Return [x, y] of the center of cell containing provided text 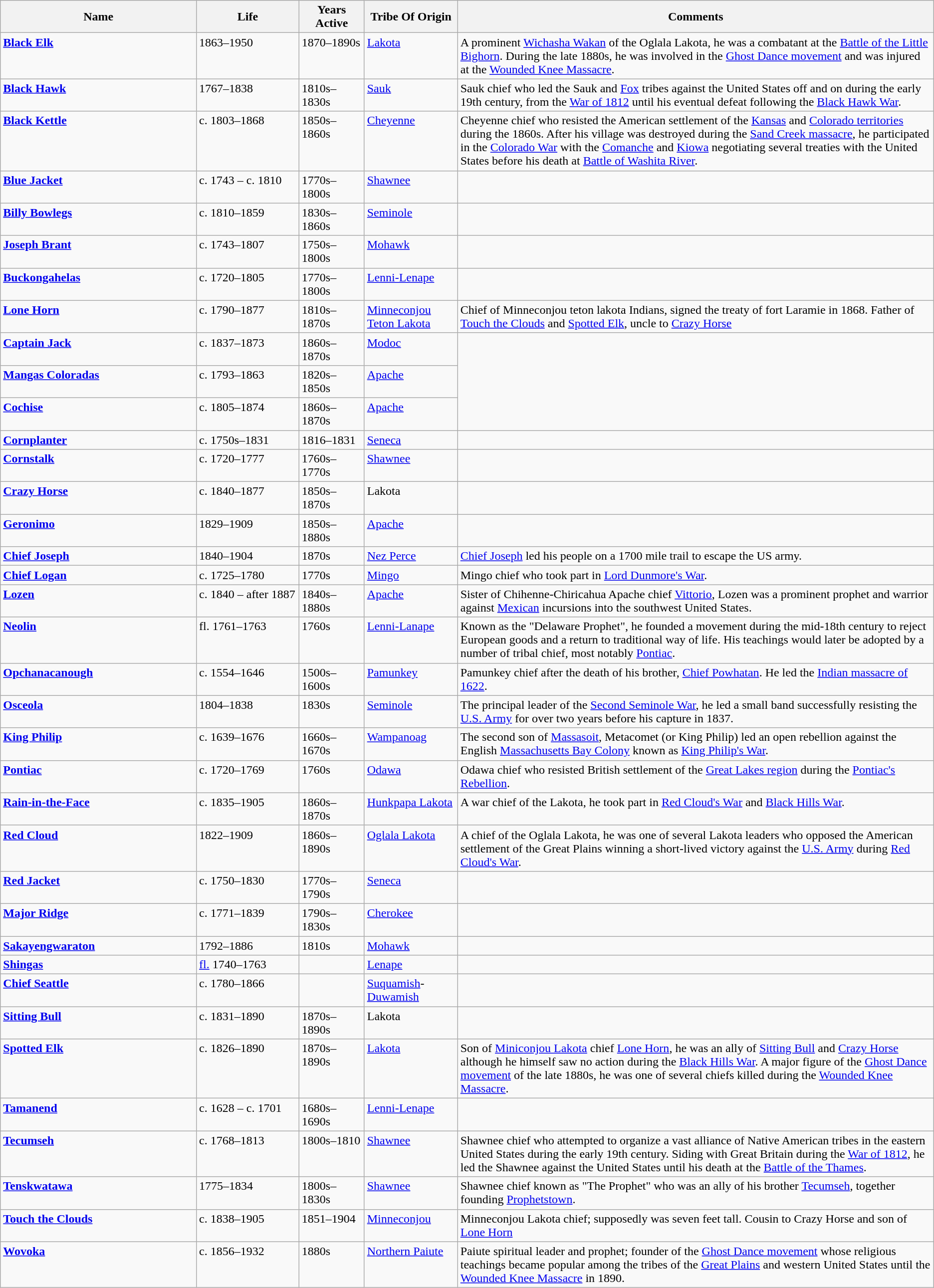
Minneconjou Lakota chief; supposedly was seven feet tall. Cousin to Crazy Horse and son of Lone Horn [696, 1225]
Pamunkey chief after the death of his brother, Chief Powhatan. He led the Indian massacre of 1622. [696, 679]
Shawnee chief known as "The Prophet" who was an ally of his brother Tecumseh, together founding Prophetstown. [696, 1193]
c. 1554–1646 [248, 679]
Tecumseh [99, 1154]
Tenskwatawa [99, 1193]
1770s–1790s [331, 887]
1880s [331, 1265]
Blue Jacket [99, 187]
Minneconjou Teton Lakota [411, 316]
1840–1904 [248, 556]
c. 1790–1877 [248, 316]
Wovoka [99, 1265]
1800s–1830s [331, 1193]
1680s–1690s [331, 1114]
1870s [331, 556]
Oglala Lakota [411, 848]
Chief Joseph [99, 556]
1816–1831 [331, 439]
Cheyenne [411, 141]
Mingo chief who took part in Lord Dunmore's War. [696, 575]
Black Elk [99, 56]
c. 1840 – after 1887 [248, 601]
fl. 1761–1763 [248, 640]
c. 1835–1905 [248, 809]
Black Kettle [99, 141]
1860s–1890s [331, 848]
Comments [696, 17]
c. 1725–1780 [248, 575]
Chief Joseph led his people on a 1700 mile trail to escape the US army. [696, 556]
1851–1904 [331, 1225]
1500s–1600s [331, 679]
Cornplanter [99, 439]
Shingas [99, 965]
Geronimo [99, 531]
c. 1768–1813 [248, 1154]
1770s [331, 575]
1850s–1880s [331, 531]
c. 1810–1859 [248, 219]
c. 1743 – c. 1810 [248, 187]
Lenni-Lanape [411, 640]
c. 1720–1805 [248, 284]
c. 1826–1890 [248, 1069]
Opchanacanough [99, 679]
1800s–1810 [331, 1154]
Cochise [99, 414]
c. 1805–1874 [248, 414]
Chief Logan [99, 575]
Lozen [99, 601]
fl. 1740–1763 [248, 965]
Lone Horn [99, 316]
c. 1628 – c. 1701 [248, 1114]
1840s–1880s [331, 601]
c. 1750s–1831 [248, 439]
Joseph Brant [99, 251]
Cherokee [411, 920]
Northern Paiute [411, 1265]
Red Jacket [99, 887]
Spotted Elk [99, 1069]
Tamanend [99, 1114]
King Philip [99, 744]
c. 1838–1905 [248, 1225]
c. 1750–1830 [248, 887]
Name [99, 17]
Pamunkey [411, 679]
1830s–1860s [331, 219]
1790s–1830s [331, 920]
1870–1890s [331, 56]
Billy Bowlegs [99, 219]
Nez Perce [411, 556]
c. 1771–1839 [248, 920]
Sakayengwaraton [99, 945]
1850s–1870s [331, 498]
c. 1837–1873 [248, 349]
1804–1838 [248, 711]
Sauk [411, 95]
Hunkpapa Lakota [411, 809]
1820s–1850s [331, 381]
c. 1639–1676 [248, 744]
Odawa chief who resisted British settlement of the Great Lakes region during the Pontiac's Rebellion. [696, 776]
A war chief of the Lakota, he took part in Red Cloud's War and Black Hills War. [696, 809]
Years Active [331, 17]
Wampanoag [411, 744]
1760s–1770s [331, 466]
Life [248, 17]
1829–1909 [248, 531]
1822–1909 [248, 848]
Pontiac [99, 776]
c. 1803–1868 [248, 141]
Buckongahelas [99, 284]
1863–1950 [248, 56]
Red Cloud [99, 848]
Minneconjou [411, 1225]
1810s [331, 945]
Modoc [411, 349]
c. 1793–1863 [248, 381]
Suquamish-Duwamish [411, 991]
Rain-in-the-Face [99, 809]
1660s–1670s [331, 744]
1810s–1870s [331, 316]
Crazy Horse [99, 498]
1830s [331, 711]
c. 1831–1890 [248, 1023]
c. 1780–1866 [248, 991]
Osceola [99, 711]
Mingo [411, 575]
c. 1743–1807 [248, 251]
1850s–1860s [331, 141]
1810s–1830s [331, 95]
Cornstalk [99, 466]
Tribe Of Origin [411, 17]
Touch the Clouds [99, 1225]
1767–1838 [248, 95]
c. 1720–1769 [248, 776]
1775–1834 [248, 1193]
Odawa [411, 776]
Black Hawk [99, 95]
c. 1840–1877 [248, 498]
Major Ridge [99, 920]
c. 1720–1777 [248, 466]
Neolin [99, 640]
Chief Seattle [99, 991]
1792–1886 [248, 945]
Lenape [411, 965]
Mangas Coloradas [99, 381]
1750s–1800s [331, 251]
Sitting Bull [99, 1023]
Captain Jack [99, 349]
c. 1856–1932 [248, 1265]
